Capture the cell that displays the provided text and extract its (X, Y) central coordinate. 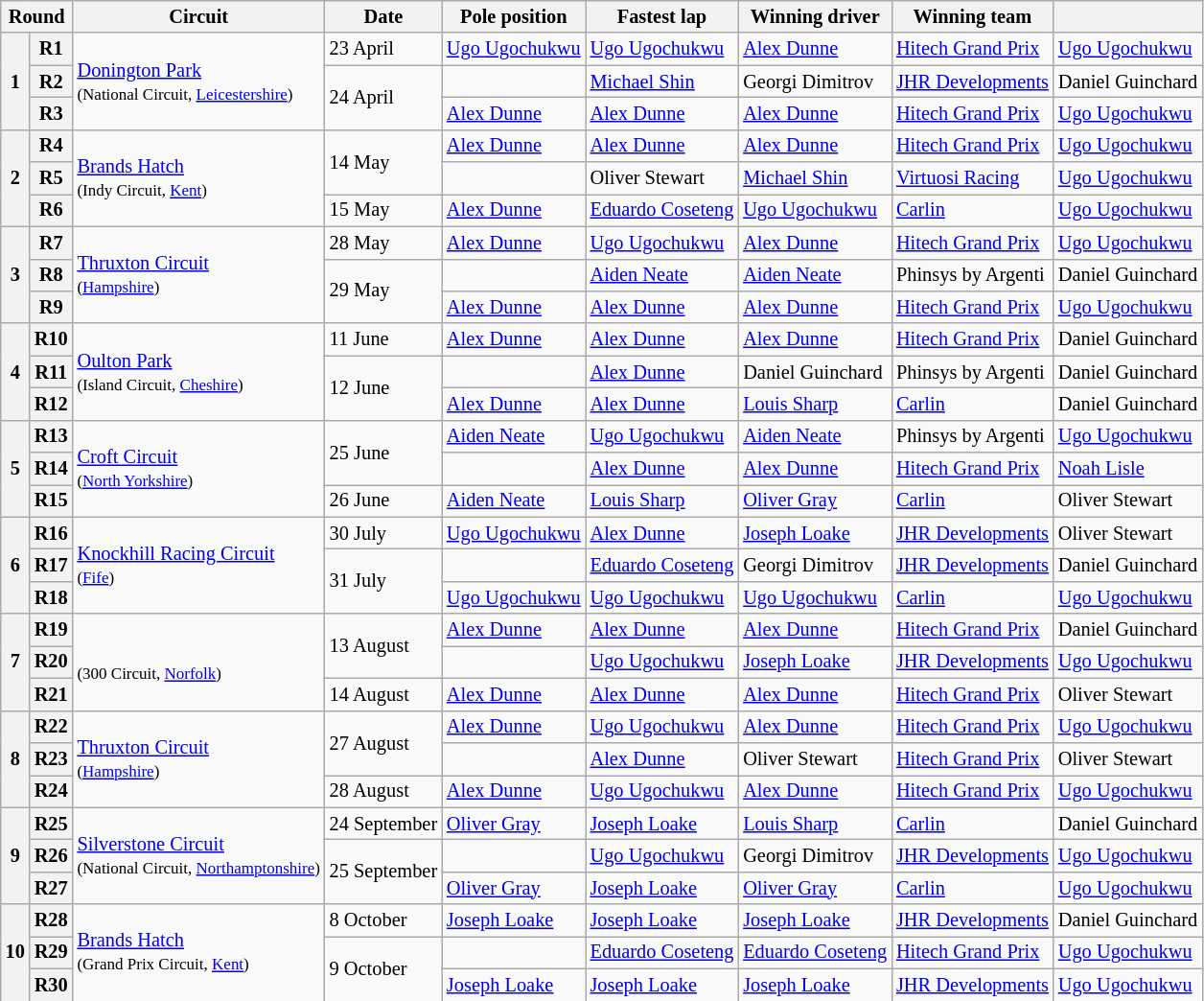
R8 (52, 275)
Pole position (514, 16)
Virtuosi Racing (972, 178)
Round (36, 16)
27 August (383, 742)
R6 (52, 210)
R17 (52, 565)
R28 (52, 920)
R14 (52, 469)
R15 (52, 500)
29 May (383, 291)
R5 (52, 178)
R12 (52, 404)
14 August (383, 694)
11 June (383, 339)
R7 (52, 243)
8 (15, 759)
15 May (383, 210)
R19 (52, 630)
2 (15, 178)
R20 (52, 662)
R27 (52, 888)
10 (15, 953)
Knockhill Racing Circuit(Fife) (199, 566)
Winning team (972, 16)
24 April (383, 98)
R3 (52, 113)
R9 (52, 307)
R29 (52, 952)
3 (15, 274)
R25 (52, 824)
30 July (383, 533)
6 (15, 566)
13 August (383, 646)
R23 (52, 758)
R1 (52, 49)
Fastest lap (662, 16)
Oulton Park(Island Circuit, Cheshire) (199, 372)
9 (15, 855)
28 August (383, 791)
R13 (52, 436)
Date (383, 16)
R30 (52, 985)
R11 (52, 372)
8 October (383, 920)
R4 (52, 146)
Circuit (199, 16)
4 (15, 372)
(300 Circuit, Norfolk) (199, 662)
Donington Park(National Circuit, Leicestershire) (199, 81)
R24 (52, 791)
12 June (383, 387)
Brands Hatch(Indy Circuit, Kent) (199, 178)
5 (15, 468)
7 (15, 662)
R16 (52, 533)
25 September (383, 871)
Croft Circuit(North Yorkshire) (199, 468)
9 October (383, 968)
25 June (383, 453)
14 May (383, 161)
R21 (52, 694)
31 July (383, 581)
R26 (52, 855)
Noah Lisle (1127, 469)
Brands Hatch(Grand Prix Circuit, Kent) (199, 953)
R10 (52, 339)
R18 (52, 597)
1 (15, 81)
28 May (383, 243)
Winning driver (815, 16)
R22 (52, 727)
R2 (52, 81)
Silverstone Circuit(National Circuit, Northamptonshire) (199, 855)
23 April (383, 49)
24 September (383, 824)
26 June (383, 500)
